Scan for the cell matching the given text and deliver its (x, y) coordinate at center. 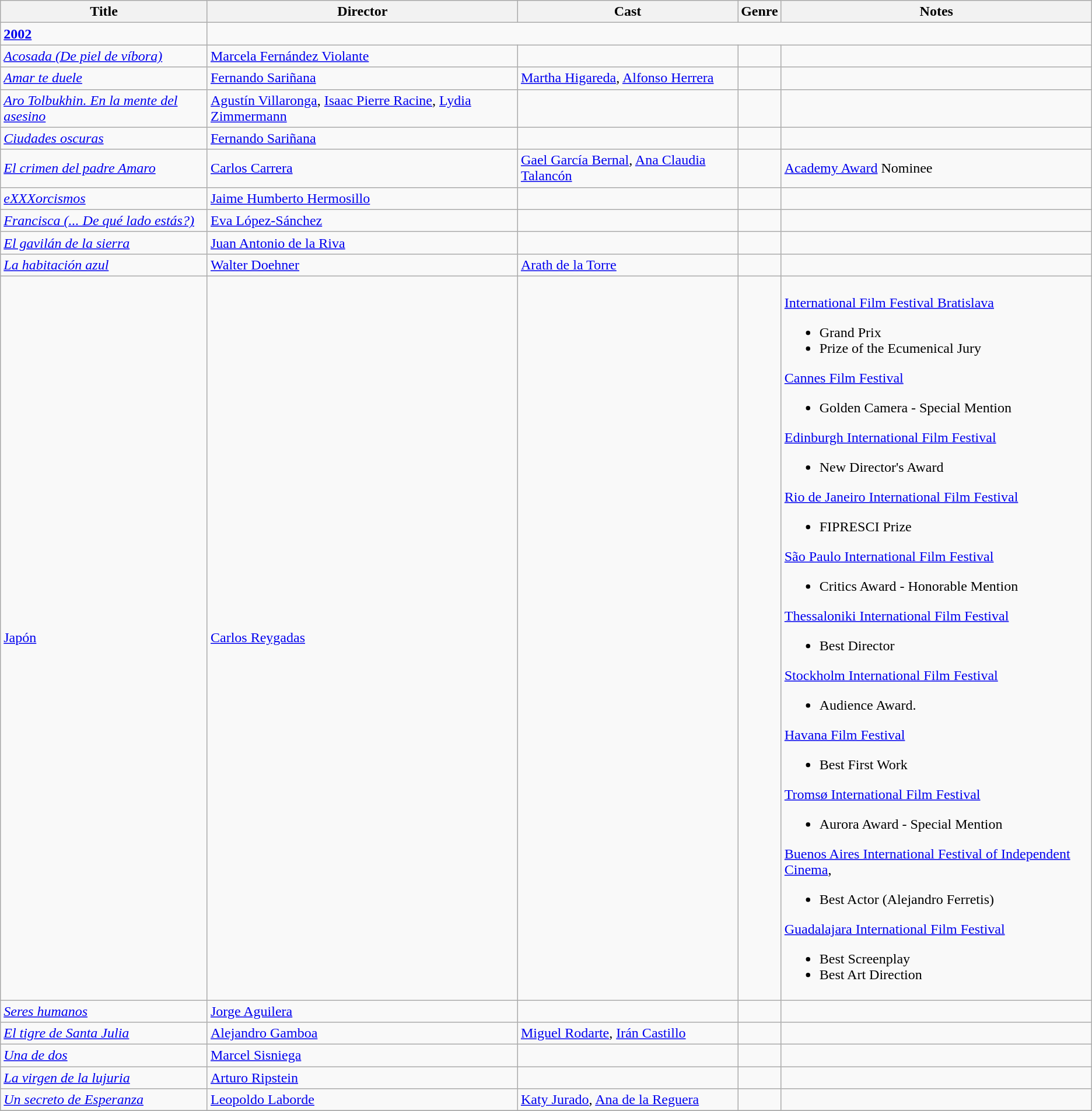
Aro Tolbukhin. En la mente del asesino (104, 108)
Francisca (... De qué lado estás?) (104, 220)
Carlos Reygadas (362, 638)
El crimen del padre Amaro (104, 168)
Carlos Carrera (362, 168)
Japón (104, 638)
Walter Doehner (362, 265)
Notes (936, 12)
Academy Award Nominee (936, 168)
Una de dos (104, 1056)
Arath de la Torre (628, 265)
Ciudades oscuras (104, 138)
Marcela Fernández Violante (362, 56)
Jaime Humberto Hermosillo (362, 198)
La habitación azul (104, 265)
Juan Antonio de la Riva (362, 243)
Acosada (De piel de víbora) (104, 56)
La virgen de la lujuria (104, 1078)
Eva López-Sánchez (362, 220)
Genre (759, 12)
Alejandro Gamboa (362, 1033)
Martha Higareda, Alfonso Herrera (628, 78)
Jorge Aguilera (362, 1011)
Amar te duele (104, 78)
Arturo Ripstein (362, 1078)
El tigre de Santa Julia (104, 1033)
Marcel Sisniega (362, 1056)
Title (104, 12)
Gael García Bernal, Ana Claudia Talancón (628, 168)
eXXXorcismos (104, 198)
2002 (104, 34)
Miguel Rodarte, Irán Castillo (628, 1033)
Seres humanos (104, 1011)
Katy Jurado, Ana de la Reguera (628, 1100)
Agustín Villaronga, Isaac Pierre Racine, Lydia Zimmermann (362, 108)
Un secreto de Esperanza (104, 1100)
Leopoldo Laborde (362, 1100)
Director (362, 12)
Cast (628, 12)
El gavilán de la sierra (104, 243)
